Provide the (x, y) coordinate of the cell's center where the given text is located.  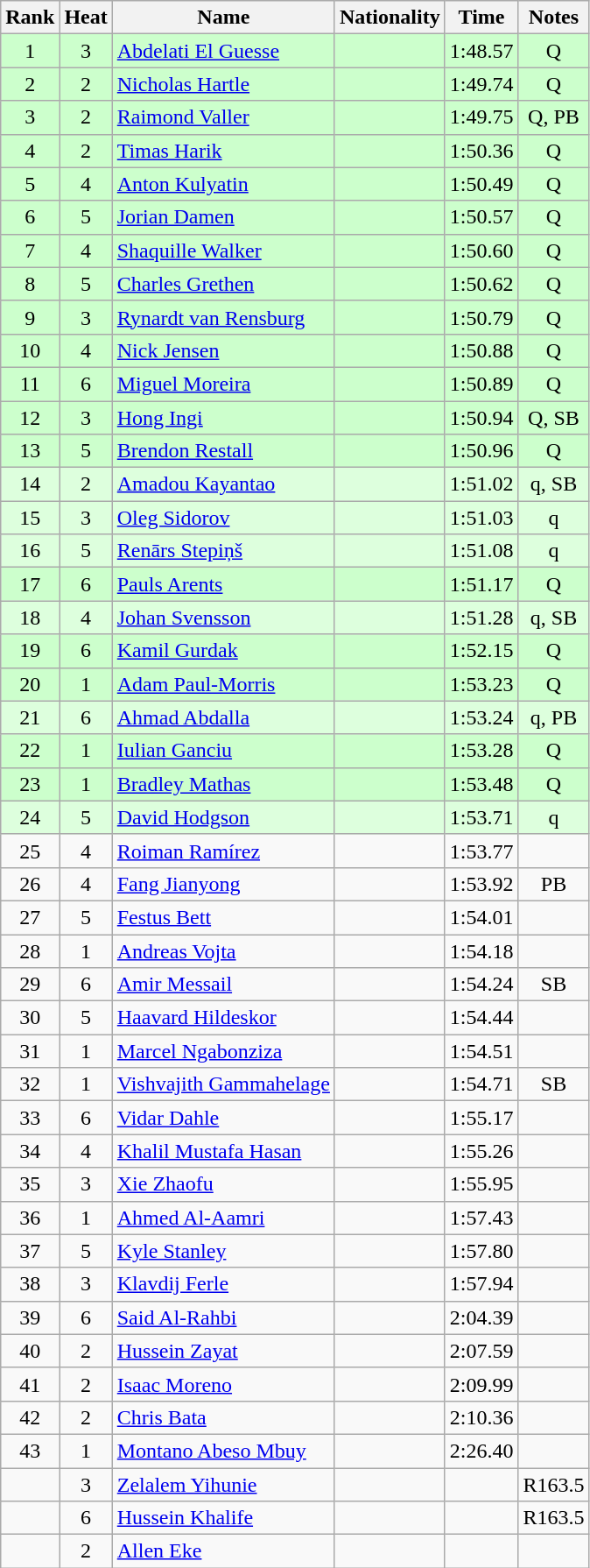
1:50.36 (481, 151)
Jorian Damen (223, 217)
2:07.59 (481, 1351)
Renārs Stepiņš (223, 551)
37 (30, 1251)
1:55.95 (481, 1184)
Bradley Mathas (223, 784)
Shaquille Walker (223, 251)
q, PB (553, 717)
Haavard Hildeskor (223, 1018)
Nationality (390, 18)
39 (30, 1317)
Xie Zhaofu (223, 1184)
25 (30, 851)
Klavdij Ferle (223, 1284)
36 (30, 1218)
1:51.28 (481, 618)
Hong Ingi (223, 418)
1:54.51 (481, 1051)
7 (30, 251)
Amadou Kayantao (223, 484)
1:49.75 (481, 117)
1:50.88 (481, 350)
1:53.24 (481, 717)
Time (481, 18)
1:54.01 (481, 917)
Chris Bata (223, 1417)
Marcel Ngabonziza (223, 1051)
1:51.17 (481, 584)
Rank (30, 18)
2:09.99 (481, 1384)
Adam Paul-Morris (223, 684)
1:53.77 (481, 851)
1:50.89 (481, 384)
1:54.44 (481, 1018)
Raimond Valler (223, 117)
16 (30, 551)
1:57.43 (481, 1218)
9 (30, 317)
Name (223, 18)
Ahmad Abdalla (223, 717)
Anton Kulyatin (223, 184)
Abdelati El Guesse (223, 51)
PB (553, 884)
10 (30, 350)
1:55.26 (481, 1151)
Johan Svensson (223, 618)
1:57.94 (481, 1284)
Kyle Stanley (223, 1251)
David Hodgson (223, 817)
1:53.92 (481, 884)
Andreas Vojta (223, 950)
Isaac Moreno (223, 1384)
1:55.17 (481, 1118)
1:50.57 (481, 217)
Notes (553, 18)
1:53.48 (481, 784)
1:57.80 (481, 1251)
Hussein Zayat (223, 1351)
Nicholas Hartle (223, 84)
Charles Grethen (223, 284)
Festus Bett (223, 917)
34 (30, 1151)
1:54.18 (481, 950)
19 (30, 651)
Timas Harik (223, 151)
1:51.03 (481, 518)
Miguel Moreira (223, 384)
11 (30, 384)
Iulian Ganciu (223, 751)
1:54.71 (481, 1084)
32 (30, 1084)
27 (30, 917)
Montano Abeso Mbuy (223, 1451)
Vishvajith Gammahelage (223, 1084)
Khalil Mustafa Hasan (223, 1151)
1:50.96 (481, 451)
Brendon Restall (223, 451)
8 (30, 284)
17 (30, 584)
Zelalem Yihunie (223, 1485)
28 (30, 950)
18 (30, 618)
2:04.39 (481, 1317)
Rynardt van Rensburg (223, 317)
22 (30, 751)
31 (30, 1051)
38 (30, 1284)
30 (30, 1018)
26 (30, 884)
40 (30, 1351)
Amir Messail (223, 985)
1:50.60 (481, 251)
2:26.40 (481, 1451)
21 (30, 717)
Fang Jianyong (223, 884)
23 (30, 784)
43 (30, 1451)
1:53.28 (481, 751)
20 (30, 684)
41 (30, 1384)
Allen Eke (223, 1551)
Q, SB (553, 418)
13 (30, 451)
2:10.36 (481, 1417)
Q, PB (553, 117)
Said Al-Rahbi (223, 1317)
33 (30, 1118)
1:51.08 (481, 551)
Pauls Arents (223, 584)
Roiman Ramírez (223, 851)
1:50.79 (481, 317)
1:48.57 (481, 51)
Nick Jensen (223, 350)
Vidar Dahle (223, 1118)
Ahmed Al-Aamri (223, 1218)
Heat (86, 18)
1:53.71 (481, 817)
35 (30, 1184)
Kamil Gurdak (223, 651)
1:50.94 (481, 418)
1:50.62 (481, 284)
1:52.15 (481, 651)
12 (30, 418)
Oleg Sidorov (223, 518)
1:54.24 (481, 985)
Hussein Khalife (223, 1518)
1:50.49 (481, 184)
14 (30, 484)
42 (30, 1417)
1:53.23 (481, 684)
24 (30, 817)
29 (30, 985)
1:49.74 (481, 84)
15 (30, 518)
1:51.02 (481, 484)
